Output the [x, y] coordinate of the center of the cell containing the given text.  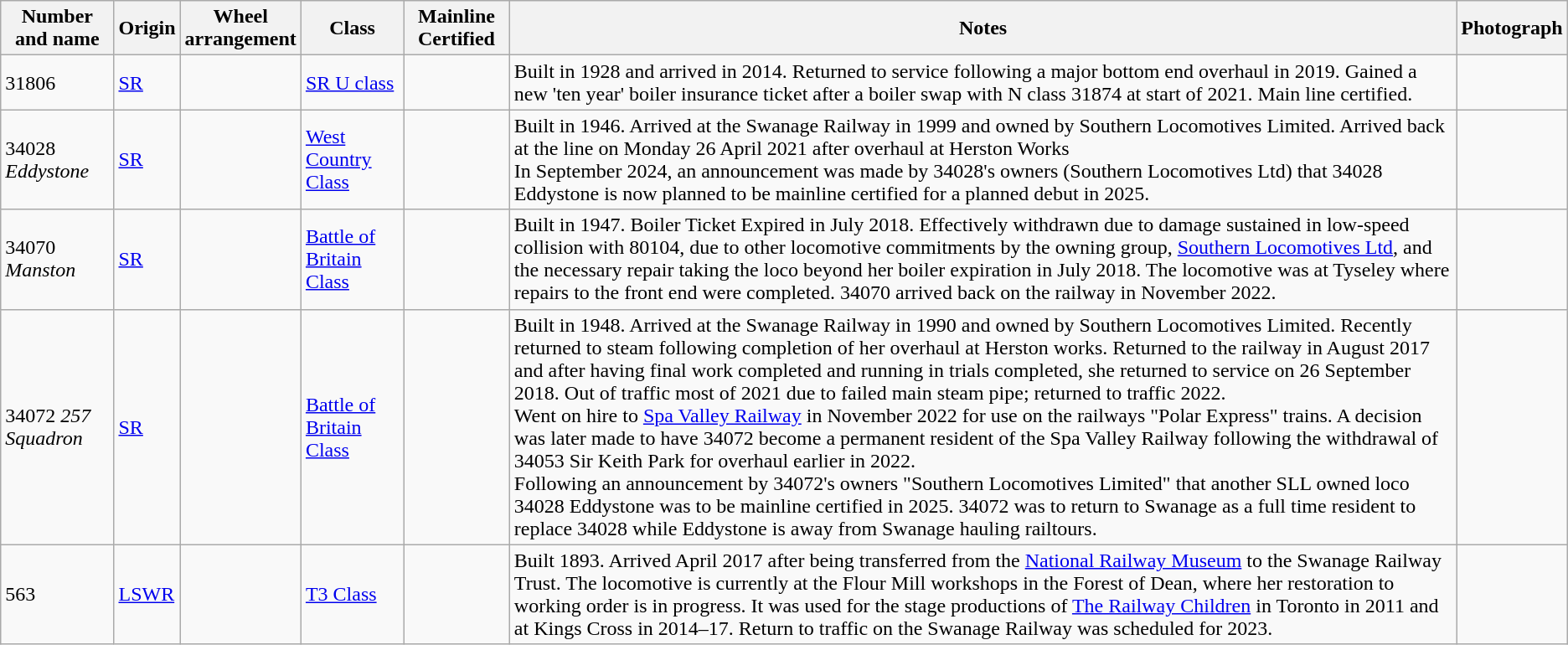
Class [352, 28]
Notes [983, 28]
SR U class [352, 82]
34028 Eddystone [57, 159]
Photograph [1512, 28]
LSWR [147, 595]
West Country Class [352, 159]
Mainline Certified [457, 28]
T3 Class [352, 595]
34070 Manston [57, 260]
Number and name [57, 28]
34072 257 Squadron [57, 427]
Wheelarrangement [240, 28]
563 [57, 595]
31806 [57, 82]
Origin [147, 28]
